Return [X, Y] of the center of cell containing provided text 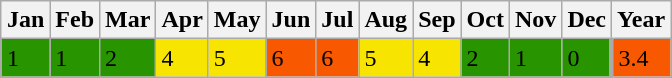
Aug [386, 20]
Sep [437, 20]
Mar [128, 20]
3.4 [642, 58]
May [237, 20]
Jan [25, 20]
Apr [182, 20]
Dec [587, 20]
Oct [485, 20]
Year [642, 20]
0 [587, 58]
Feb [75, 20]
Jul [338, 20]
Nov [535, 20]
Jun [291, 20]
